Detect which cell encompasses the target text, then output its [x, y] center coordinate. 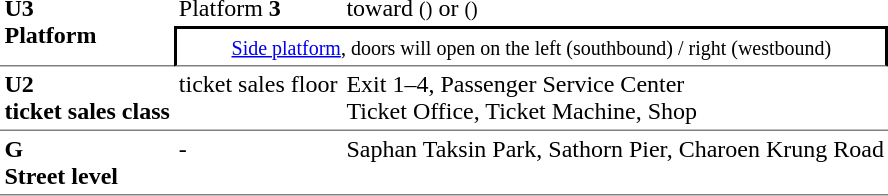
GStreet level [87, 163]
Side platform, doors will open on the left (southbound) / right (westbound) [531, 46]
- [258, 163]
U2ticket sales class [87, 98]
ticket sales floor [258, 98]
